Capture the cell that displays the provided text and extract its (X, Y) central coordinate. 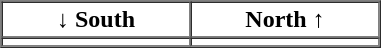
North ↑ (284, 20)
↓ South (96, 20)
